From the cell containing the given text, extract its center point as (X, Y) coordinate. 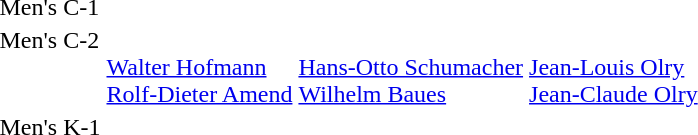
Hans-Otto Schumacher Wilhelm Baues (411, 67)
Walter Hofmann Rolf-Dieter Amend (200, 67)
